Find where the given text appears and provide that cell's center as (x, y) coordinate. 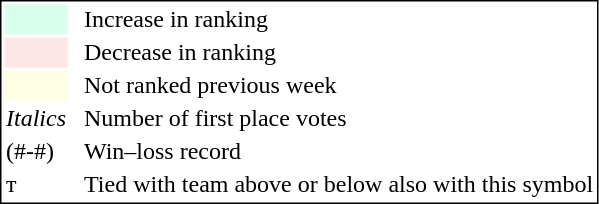
Win–loss record (338, 151)
Italics (36, 119)
Number of first place votes (338, 119)
Not ranked previous week (338, 85)
Decrease in ranking (338, 53)
(#-#) (36, 151)
Increase in ranking (338, 19)
Tied with team above or below also with this symbol (338, 185)
т (36, 185)
